Return (X, Y) of the center of cell containing provided text 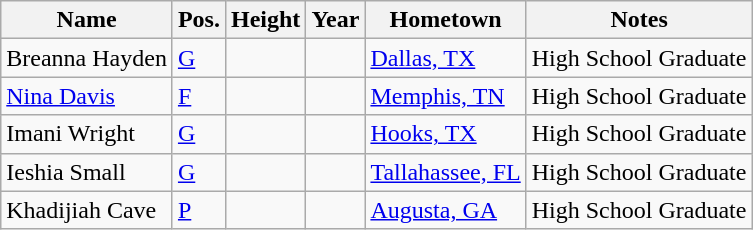
Memphis, TN (446, 96)
F (198, 96)
Augusta, GA (446, 210)
Name (87, 20)
Year (336, 20)
P (198, 210)
Hometown (446, 20)
Height (265, 20)
Dallas, TX (446, 58)
Nina Davis (87, 96)
Hooks, TX (446, 134)
Tallahassee, FL (446, 172)
Breanna Hayden (87, 58)
Notes (639, 20)
Pos. (198, 20)
Ieshia Small (87, 172)
Imani Wright (87, 134)
Khadijiah Cave (87, 210)
